Identify which cell holds the provided text, then report its [X, Y] central coordinate. 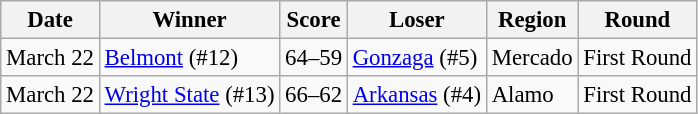
Gonzaga (#5) [416, 58]
Loser [416, 20]
Round [638, 20]
Belmont (#12) [190, 58]
Date [50, 20]
Wright State (#13) [190, 95]
Winner [190, 20]
Region [532, 20]
64–59 [314, 58]
66–62 [314, 95]
Arkansas (#4) [416, 95]
Score [314, 20]
Alamo [532, 95]
Mercado [532, 58]
